Detect which cell encompasses the target text, then output its (x, y) center coordinate. 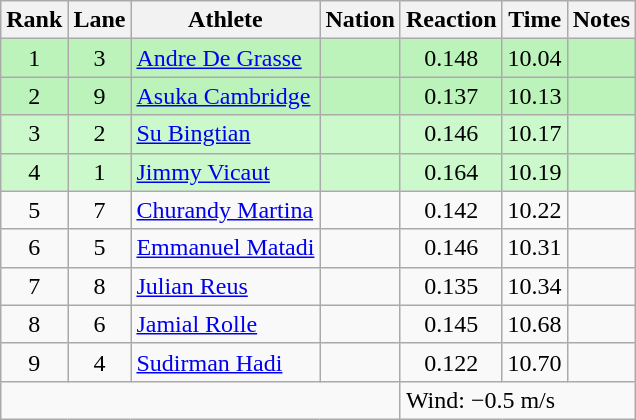
Reaction (451, 20)
0.145 (451, 324)
Time (534, 20)
Emmanuel Matadi (226, 248)
Notes (601, 20)
10.31 (534, 248)
10.70 (534, 362)
10.04 (534, 58)
Lane (100, 20)
Sudirman Hadi (226, 362)
Rank (34, 20)
Andre De Grasse (226, 58)
Churandy Martina (226, 210)
10.17 (534, 134)
10.13 (534, 96)
0.142 (451, 210)
Su Bingtian (226, 134)
Nation (360, 20)
10.19 (534, 172)
0.164 (451, 172)
Jamial Rolle (226, 324)
Athlete (226, 20)
10.68 (534, 324)
10.22 (534, 210)
Wind: −0.5 m/s (518, 400)
0.137 (451, 96)
0.148 (451, 58)
Jimmy Vicaut (226, 172)
Asuka Cambridge (226, 96)
0.122 (451, 362)
10.34 (534, 286)
Julian Reus (226, 286)
0.135 (451, 286)
